Return the (X, Y) coordinate for the center point of the cell that contains the specified text.  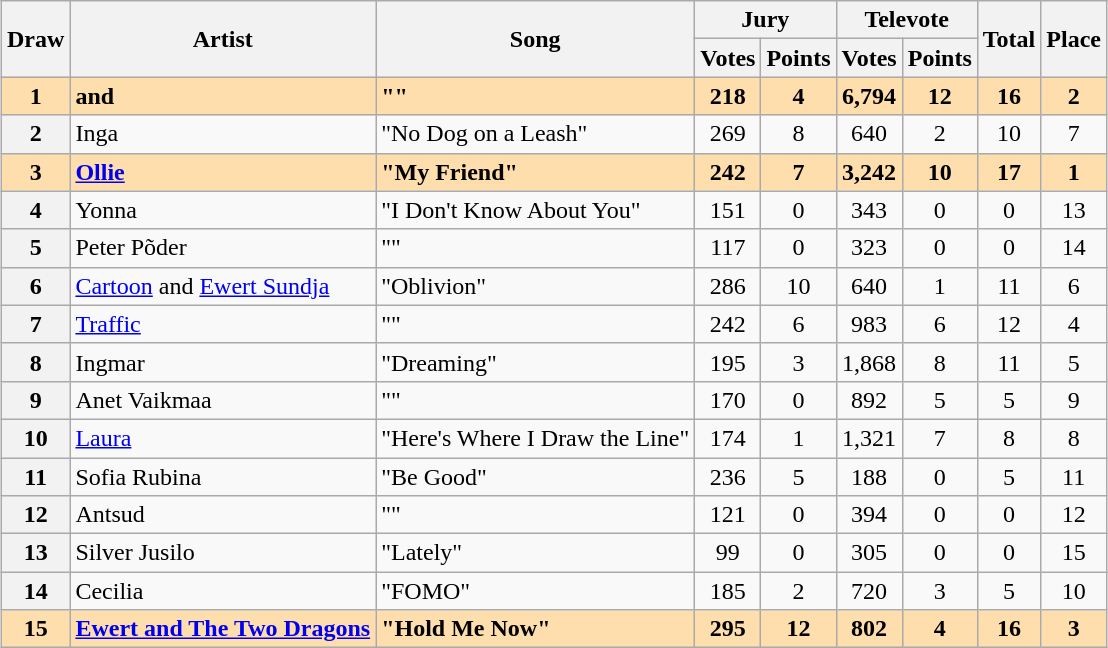
Yonna (223, 210)
Total (1009, 39)
Cecilia (223, 591)
Ewert and The Two Dragons (223, 629)
Traffic (223, 324)
121 (728, 515)
Anet Vaikmaa (223, 400)
"No Dog on a Leash" (536, 134)
195 (728, 362)
Inga (223, 134)
Laura (223, 438)
236 (728, 477)
Song (536, 39)
185 (728, 591)
17 (1009, 172)
117 (728, 248)
Silver Jusilo (223, 553)
6,794 (869, 96)
Cartoon and Ewert Sundja (223, 286)
and (223, 96)
1,868 (869, 362)
"Here's Where I Draw the Line" (536, 438)
Draw (36, 39)
Ollie (223, 172)
"FOMO" (536, 591)
Ingmar (223, 362)
99 (728, 553)
802 (869, 629)
"Lately" (536, 553)
"I Don't Know About You" (536, 210)
Sofia Rubina (223, 477)
174 (728, 438)
286 (728, 286)
295 (728, 629)
720 (869, 591)
Place (1074, 39)
Antsud (223, 515)
892 (869, 400)
983 (869, 324)
323 (869, 248)
"Dreaming" (536, 362)
394 (869, 515)
Peter Põder (223, 248)
Jury (766, 20)
151 (728, 210)
218 (728, 96)
"Hold Me Now" (536, 629)
269 (728, 134)
"My Friend" (536, 172)
Artist (223, 39)
Televote (906, 20)
3,242 (869, 172)
1,321 (869, 438)
343 (869, 210)
"Oblivion" (536, 286)
"Be Good" (536, 477)
170 (728, 400)
305 (869, 553)
188 (869, 477)
